Identify which cell holds the provided text, then report its (x, y) central coordinate. 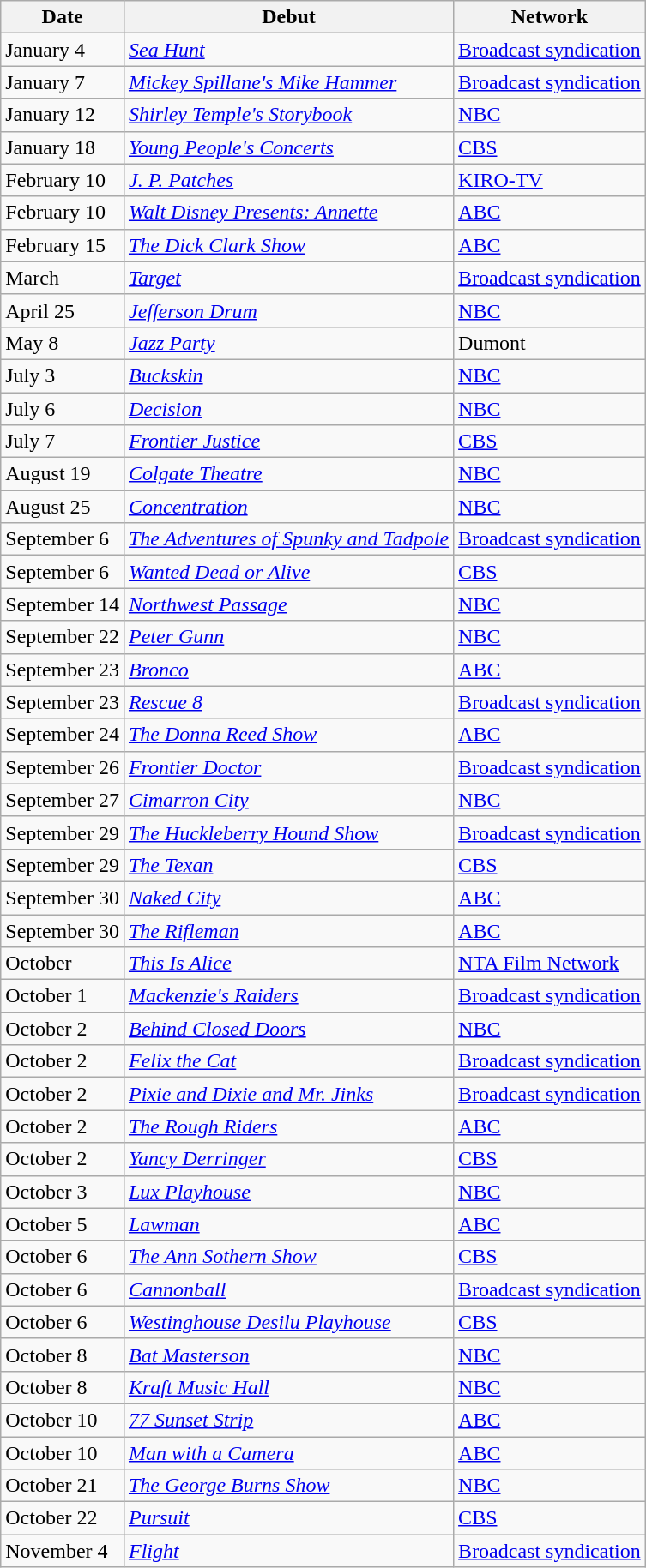
The Rough Riders (288, 1126)
The Huckleberry Hound Show (288, 832)
October (63, 964)
Cimarron City (288, 800)
Lawman (288, 1224)
Shirley Temple's Storybook (288, 115)
J. P. Patches (288, 180)
The Texan (288, 865)
Network (550, 17)
May 8 (63, 343)
The Dick Clark Show (288, 245)
The Rifleman (288, 930)
October 5 (63, 1224)
July 7 (63, 442)
The Ann Sothern Show (288, 1257)
Dumont (550, 343)
September 14 (63, 604)
Lux Playhouse (288, 1192)
February 15 (63, 245)
Sea Hunt (288, 50)
Date (63, 17)
Mackenzie's Raiders (288, 996)
Bat Masterson (288, 1355)
September 27 (63, 800)
January 4 (63, 50)
Man with a Camera (288, 1453)
November 4 (63, 1551)
Flight (288, 1551)
NTA Film Network (550, 964)
Buckskin (288, 375)
Walt Disney Presents: Annette (288, 213)
The Donna Reed Show (288, 735)
Decision (288, 409)
October 21 (63, 1486)
Target (288, 278)
October 1 (63, 996)
Westinghouse Desilu Playhouse (288, 1322)
Jefferson Drum (288, 310)
Behind Closed Doors (288, 1029)
Pixie and Dixie and Mr. Jinks (288, 1094)
Frontier Doctor (288, 767)
September 26 (63, 767)
Mickey Spillane's Mike Hammer (288, 82)
Cannonball (288, 1289)
KIRO-TV (550, 180)
Felix the Cat (288, 1061)
Wanted Dead or Alive (288, 572)
January 12 (63, 115)
Young People's Concerts (288, 147)
March (63, 278)
Kraft Music Hall (288, 1387)
Rescue 8 (288, 702)
August 25 (63, 507)
September 22 (63, 637)
April 25 (63, 310)
Concentration (288, 507)
Debut (288, 17)
October 22 (63, 1518)
Peter Gunn (288, 637)
The Adventures of Spunky and Tadpole (288, 539)
Jazz Party (288, 343)
Frontier Justice (288, 442)
July 3 (63, 375)
Naked City (288, 898)
Colgate Theatre (288, 474)
Northwest Passage (288, 604)
The George Burns Show (288, 1486)
77 Sunset Strip (288, 1420)
Yancy Derringer (288, 1159)
January 7 (63, 82)
August 19 (63, 474)
July 6 (63, 409)
Bronco (288, 670)
January 18 (63, 147)
October 3 (63, 1192)
This Is Alice (288, 964)
Pursuit (288, 1518)
September 24 (63, 735)
